Pinpoint the cell where the given text exists, returning its (x, y) midpoint coordinate. 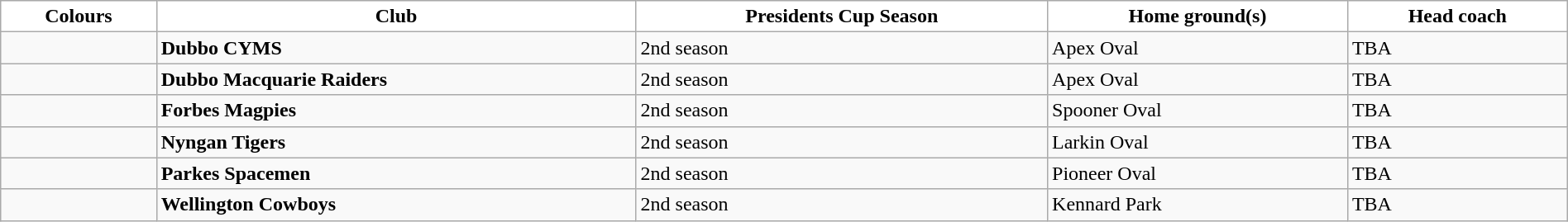
Pioneer Oval (1198, 173)
Parkes Spacemen (396, 173)
Dubbo CYMS (396, 48)
Dubbo Macquarie Raiders (396, 79)
Larkin Oval (1198, 142)
Colours (79, 17)
Club (396, 17)
Nyngan Tigers (396, 142)
Kennard Park (1198, 205)
Home ground(s) (1198, 17)
Wellington Cowboys (396, 205)
Forbes Magpies (396, 111)
Spooner Oval (1198, 111)
Head coach (1457, 17)
Presidents Cup Season (842, 17)
